Output the [x, y] coordinate of the center of the cell containing the given text.  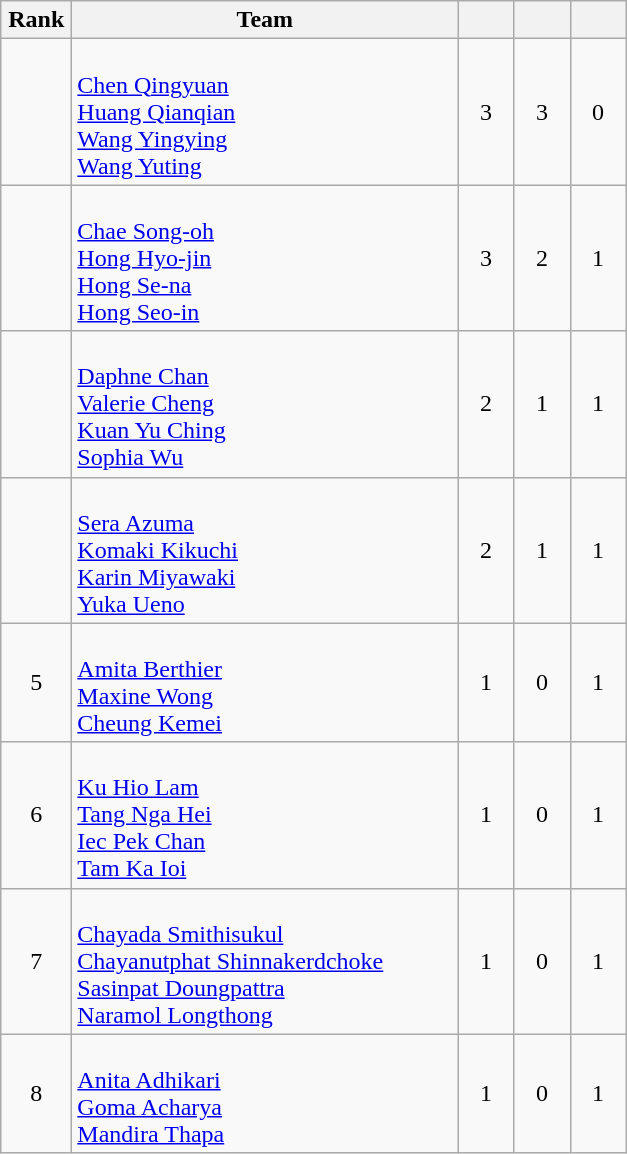
Daphne ChanValerie ChengKuan Yu ChingSophia Wu [265, 404]
8 [36, 1094]
Sera AzumaKomaki KikuchiKarin MiyawakiYuka Ueno [265, 550]
Amita BerthierMaxine WongCheung Kemei [265, 682]
5 [36, 682]
Anita AdhikariGoma AcharyaMandira Thapa [265, 1094]
Chae Song-ohHong Hyo-jinHong Se-naHong Seo-in [265, 258]
Team [265, 20]
Chayada SmithisukulChayanutphat ShinnakerdchokeSasinpat Doungpattra Naramol Longthong [265, 961]
Rank [36, 20]
7 [36, 961]
Chen QingyuanHuang QianqianWang YingyingWang Yuting [265, 112]
Ku Hio LamTang Nga HeiIec Pek ChanTam Ka Ioi [265, 815]
6 [36, 815]
